Return the (x, y) coordinate for the center point of the cell that contains the specified text.  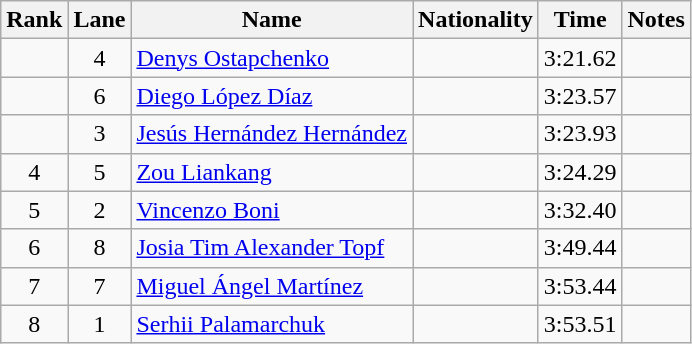
Rank (34, 20)
3 (100, 134)
Josia Tim Alexander Topf (272, 248)
Vincenzo Boni (272, 210)
3:24.29 (580, 172)
3:23.93 (580, 134)
3:21.62 (580, 58)
2 (100, 210)
Zou Liankang (272, 172)
Nationality (476, 20)
Time (580, 20)
3:49.44 (580, 248)
3:53.51 (580, 324)
Denys Ostapchenko (272, 58)
Miguel Ángel Martínez (272, 286)
3:32.40 (580, 210)
Name (272, 20)
Notes (656, 20)
Diego López Díaz (272, 96)
Serhii Palamarchuk (272, 324)
Lane (100, 20)
1 (100, 324)
3:53.44 (580, 286)
Jesús Hernández Hernández (272, 134)
3:23.57 (580, 96)
